Capture the cell that displays the provided text and extract its [X, Y] central coordinate. 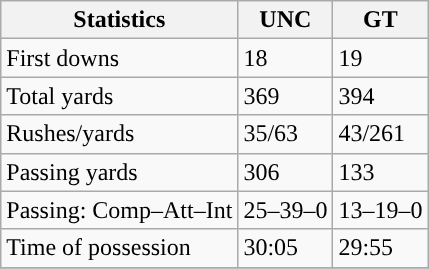
Total yards [120, 96]
18 [286, 58]
369 [286, 96]
394 [380, 96]
GT [380, 20]
Passing: Comp–Att–Int [120, 210]
UNC [286, 20]
Rushes/yards [120, 134]
Statistics [120, 20]
25–39–0 [286, 210]
First downs [120, 58]
30:05 [286, 248]
Time of possession [120, 248]
Passing yards [120, 172]
19 [380, 58]
306 [286, 172]
43/261 [380, 134]
133 [380, 172]
13–19–0 [380, 210]
29:55 [380, 248]
35/63 [286, 134]
